Detect which cell encompasses the target text, then output its [x, y] center coordinate. 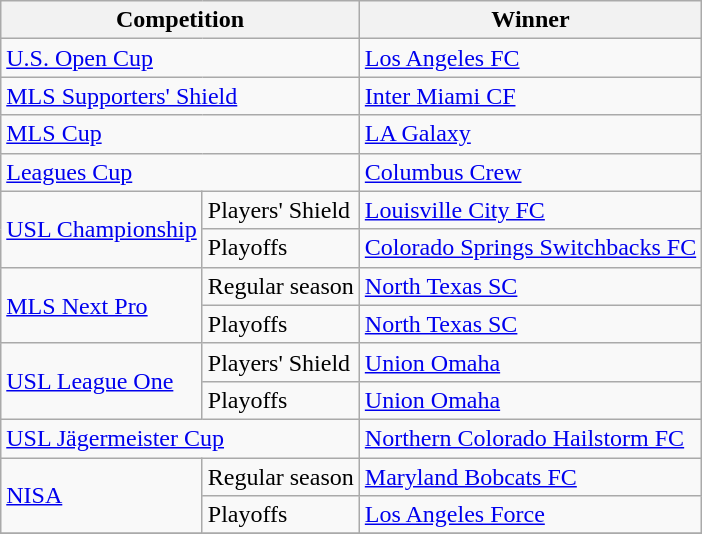
NISA [102, 496]
Louisville City FC [530, 210]
Inter Miami CF [530, 96]
U.S. Open Cup [180, 58]
LA Galaxy [530, 134]
Colorado Springs Switchbacks FC [530, 248]
Maryland Bobcats FC [530, 477]
MLS Next Pro [102, 305]
USL Championship [102, 229]
Northern Colorado Hailstorm FC [530, 438]
Leagues Cup [180, 172]
Columbus Crew [530, 172]
Winner [530, 20]
MLS Supporters' Shield [180, 96]
MLS Cup [180, 134]
Los Angeles FC [530, 58]
USL Jägermeister Cup [180, 438]
Los Angeles Force [530, 515]
USL League One [102, 381]
Competition [180, 20]
